Detect which cell encompasses the target text, then output its [x, y] center coordinate. 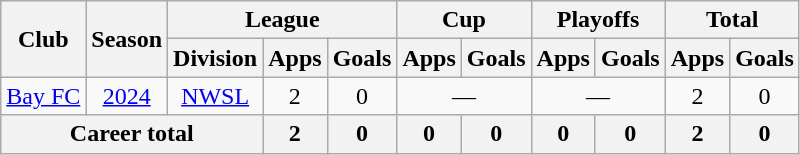
2024 [127, 96]
Career total [132, 134]
Season [127, 39]
Total [732, 20]
Division [216, 58]
Playoffs [598, 20]
Bay FC [44, 96]
League [282, 20]
NWSL [216, 96]
Club [44, 39]
Cup [464, 20]
